Find where the given text appears and provide that cell's center as [X, Y] coordinate. 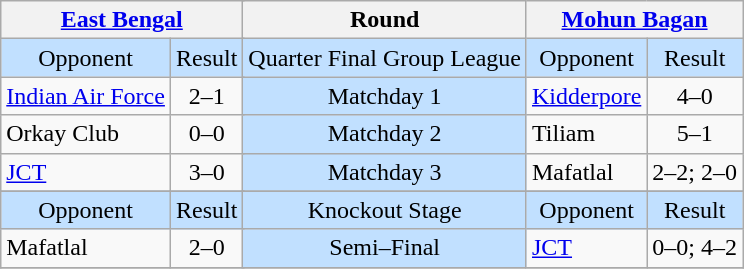
0–0; 4–2 [695, 248]
Quarter Final Group League [385, 58]
4–0 [695, 96]
Orkay Club [86, 134]
Semi–Final [385, 248]
0–0 [206, 134]
Matchday 2 [385, 134]
Kidderpore [586, 96]
Tiliam [586, 134]
East Bengal [122, 20]
Indian Air Force [86, 96]
Mohun Bagan [634, 20]
Knockout Stage [385, 210]
Matchday 1 [385, 96]
2–0 [206, 248]
Matchday 3 [385, 172]
2–1 [206, 96]
5–1 [695, 134]
2–2; 2–0 [695, 172]
Round [385, 20]
3–0 [206, 172]
